Capture the cell that displays the provided text and extract its [x, y] central coordinate. 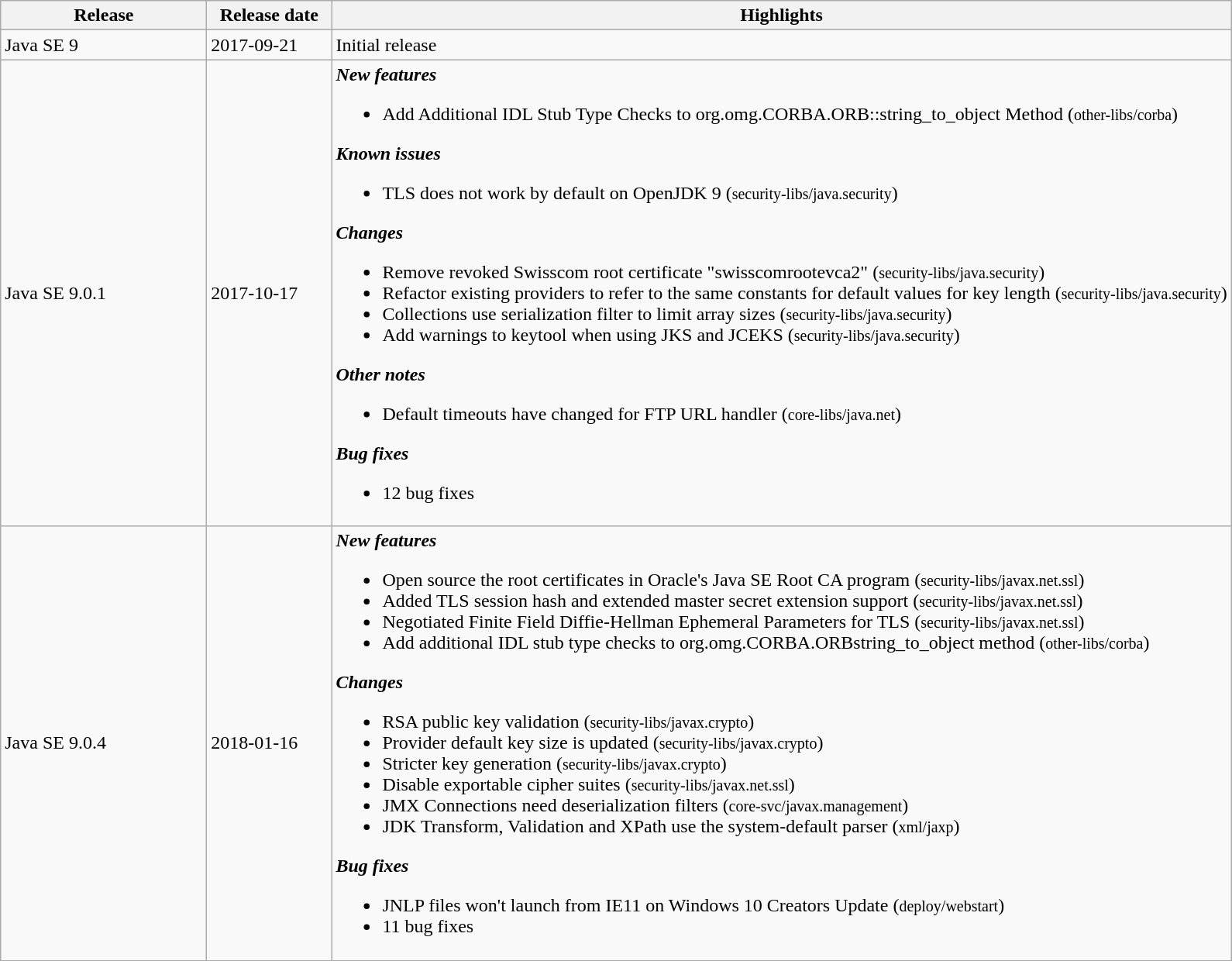
Initial release [781, 45]
2017-09-21 [270, 45]
2018-01-16 [270, 743]
Release [104, 15]
Java SE 9.0.1 [104, 293]
2017-10-17 [270, 293]
Release date [270, 15]
Java SE 9.0.4 [104, 743]
Java SE 9 [104, 45]
Highlights [781, 15]
